Provide the [x, y] coordinate of the cell's center where the given text is located.  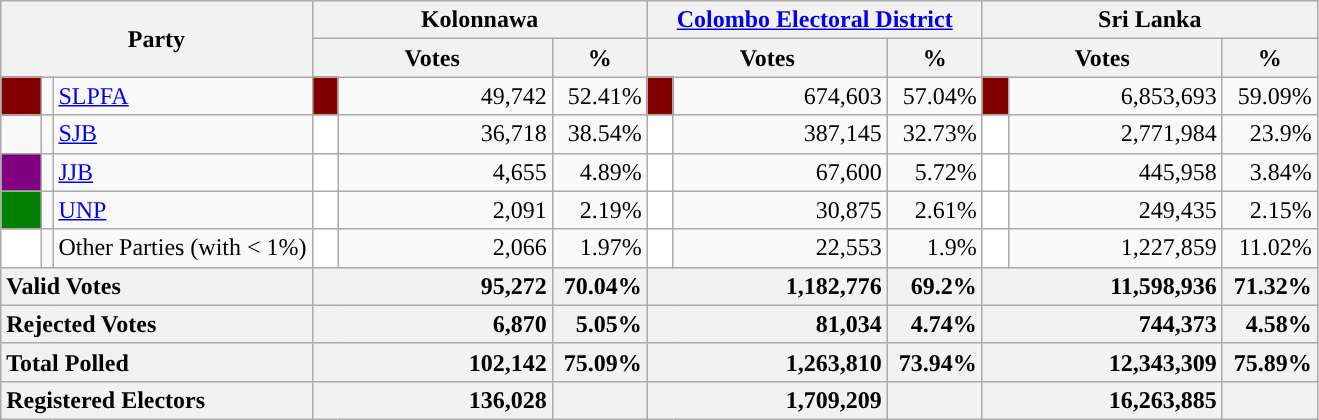
Sri Lanka [1150, 20]
12,343,309 [1102, 362]
1,709,209 [767, 400]
38.54% [600, 134]
4.74% [934, 324]
744,373 [1102, 324]
Valid Votes [156, 286]
Total Polled [156, 362]
102,142 [432, 362]
11,598,936 [1102, 286]
4.89% [600, 172]
SJB [182, 134]
22,553 [780, 248]
57.04% [934, 96]
2.19% [600, 210]
Other Parties (with < 1%) [182, 248]
67,600 [780, 172]
Party [156, 39]
4,655 [445, 172]
36,718 [445, 134]
674,603 [780, 96]
59.09% [1270, 96]
6,853,693 [1115, 96]
6,870 [432, 324]
5.72% [934, 172]
387,145 [780, 134]
95,272 [432, 286]
445,958 [1115, 172]
2.15% [1270, 210]
2.61% [934, 210]
73.94% [934, 362]
1.9% [934, 248]
75.09% [600, 362]
23.9% [1270, 134]
1.97% [600, 248]
81,034 [767, 324]
Registered Electors [156, 400]
1,182,776 [767, 286]
11.02% [1270, 248]
3.84% [1270, 172]
70.04% [600, 286]
SLPFA [182, 96]
75.89% [1270, 362]
52.41% [600, 96]
16,263,885 [1102, 400]
69.2% [934, 286]
136,028 [432, 400]
49,742 [445, 96]
Colombo Electoral District [814, 20]
2,066 [445, 248]
UNP [182, 210]
2,091 [445, 210]
4.58% [1270, 324]
30,875 [780, 210]
32.73% [934, 134]
1,263,810 [767, 362]
5.05% [600, 324]
Rejected Votes [156, 324]
71.32% [1270, 286]
2,771,984 [1115, 134]
1,227,859 [1115, 248]
Kolonnawa [480, 20]
249,435 [1115, 210]
JJB [182, 172]
